Pinpoint the cell where the given text exists, returning its [X, Y] midpoint coordinate. 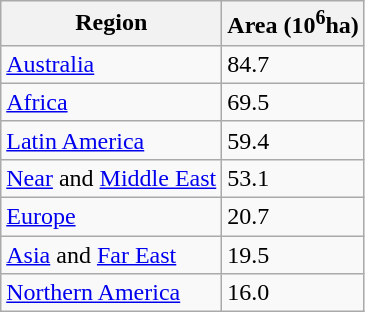
Near and Middle East [112, 178]
Europe [112, 217]
84.7 [294, 64]
59.4 [294, 140]
16.0 [294, 293]
69.5 [294, 102]
Africa [112, 102]
53.1 [294, 178]
Australia [112, 64]
Northern America [112, 293]
Asia and Far East [112, 255]
Region [112, 24]
Area (106ha) [294, 24]
19.5 [294, 255]
20.7 [294, 217]
Latin America [112, 140]
